Detect which cell encompasses the target text, then output its (X, Y) center coordinate. 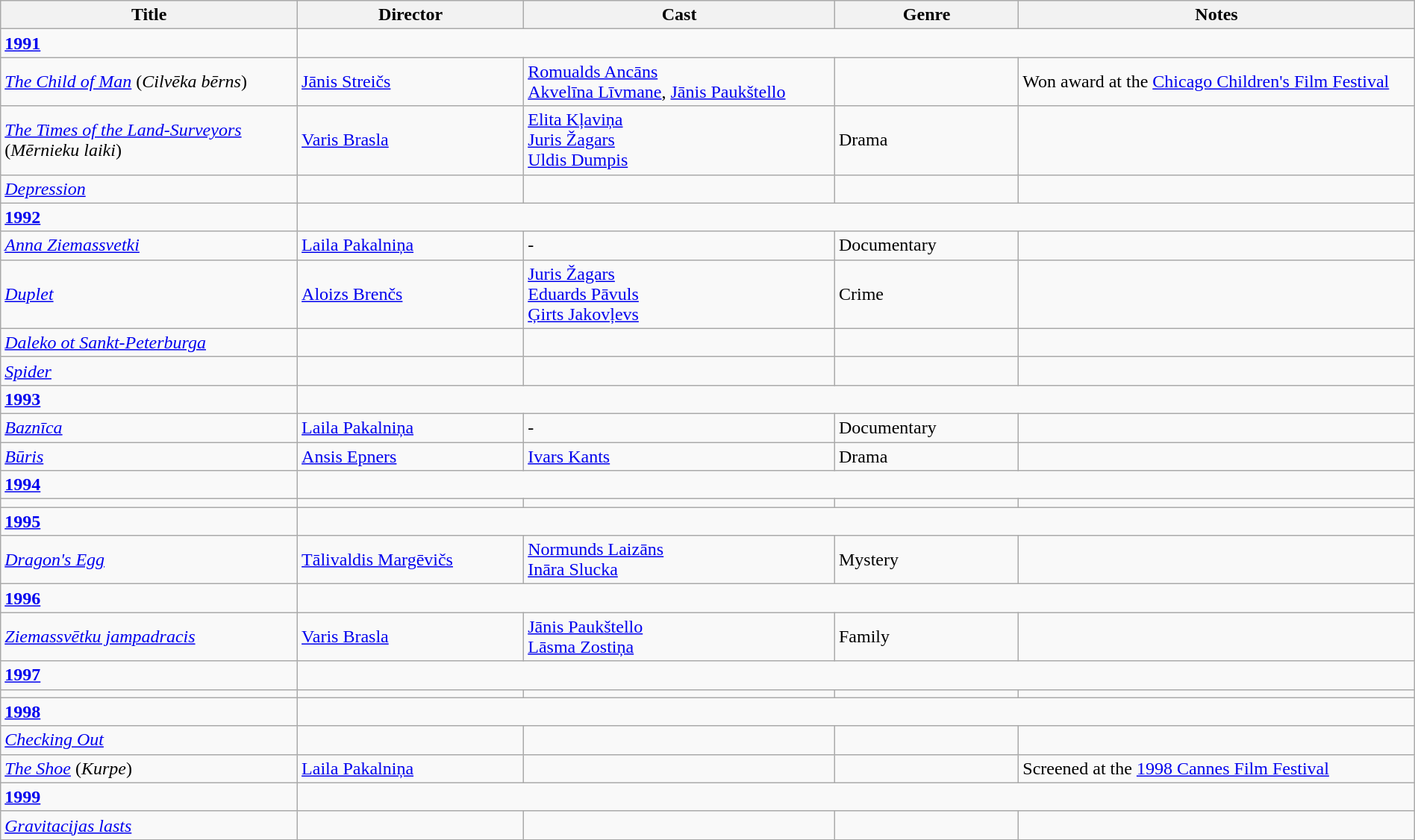
1997 (149, 675)
Mystery (926, 560)
1992 (149, 217)
Won award at the Chicago Children's Film Festival (1216, 82)
Daleko ot Sankt-Peterburga (149, 342)
Aloizs Brenčs (410, 294)
1995 (149, 521)
Duplet (149, 294)
Elita KļaviņaJuris ŽagarsUldis Dumpis (679, 140)
Cast (679, 15)
Ziemassvētku jampadracis (149, 637)
Jānis Streičs (410, 82)
Romualds AncānsAkvelīna Līvmane, Jānis Paukštello (679, 82)
Director (410, 15)
1993 (149, 399)
Checking Out (149, 740)
The Times of the Land-Surveyors (Mērnieku laiki) (149, 140)
Genre (926, 15)
1999 (149, 797)
Dragon's Egg (149, 560)
Depression (149, 189)
Ansis Epners (410, 456)
Crime (926, 294)
Būris (149, 456)
1996 (149, 598)
Ivars Kants (679, 456)
Notes (1216, 15)
Gravitacijas lasts (149, 825)
1994 (149, 485)
Baznīca (149, 427)
1998 (149, 712)
1991 (149, 43)
Title (149, 15)
Anna Ziemassvetki (149, 245)
The Shoe (Kurpe) (149, 768)
Spider (149, 371)
Jānis PaukštelloLāsma Zostiņa (679, 637)
Juris ŽagarsEduards PāvulsĢirts Jakovļevs (679, 294)
The Child of Man (Cilvēka bērns) (149, 82)
Family (926, 637)
Screened at the 1998 Cannes Film Festival (1216, 768)
Tālivaldis Margēvičs (410, 560)
Normunds LaizānsInāra Slucka (679, 560)
